Find where the given text appears and provide that cell's center as [x, y] coordinate. 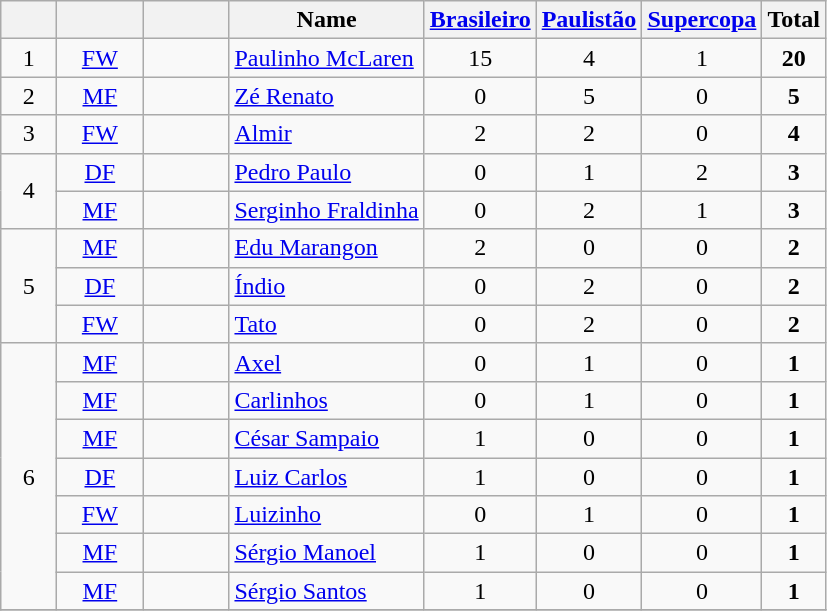
Índio [326, 286]
Carlinhos [326, 400]
Brasileiro [480, 20]
Luizinho [326, 515]
Edu Marangon [326, 248]
Paulinho McLaren [326, 58]
Name [326, 20]
Zé Renato [326, 96]
Serginho Fraldinha [326, 210]
Supercopa [702, 20]
6 [29, 476]
Total [794, 20]
Pedro Paulo [326, 172]
Tato [326, 324]
15 [480, 58]
Paulistão [589, 20]
Sérgio Manoel [326, 553]
20 [794, 58]
Luiz Carlos [326, 477]
Almir [326, 134]
Sérgio Santos [326, 591]
Axel [326, 362]
César Sampaio [326, 438]
